Provide the [x, y] coordinate of the cell's center where the given text is located.  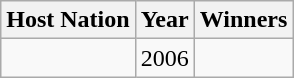
Winners [244, 20]
Host Nation [68, 20]
2006 [164, 58]
Year [164, 20]
